Capture the cell that displays the provided text and extract its [x, y] central coordinate. 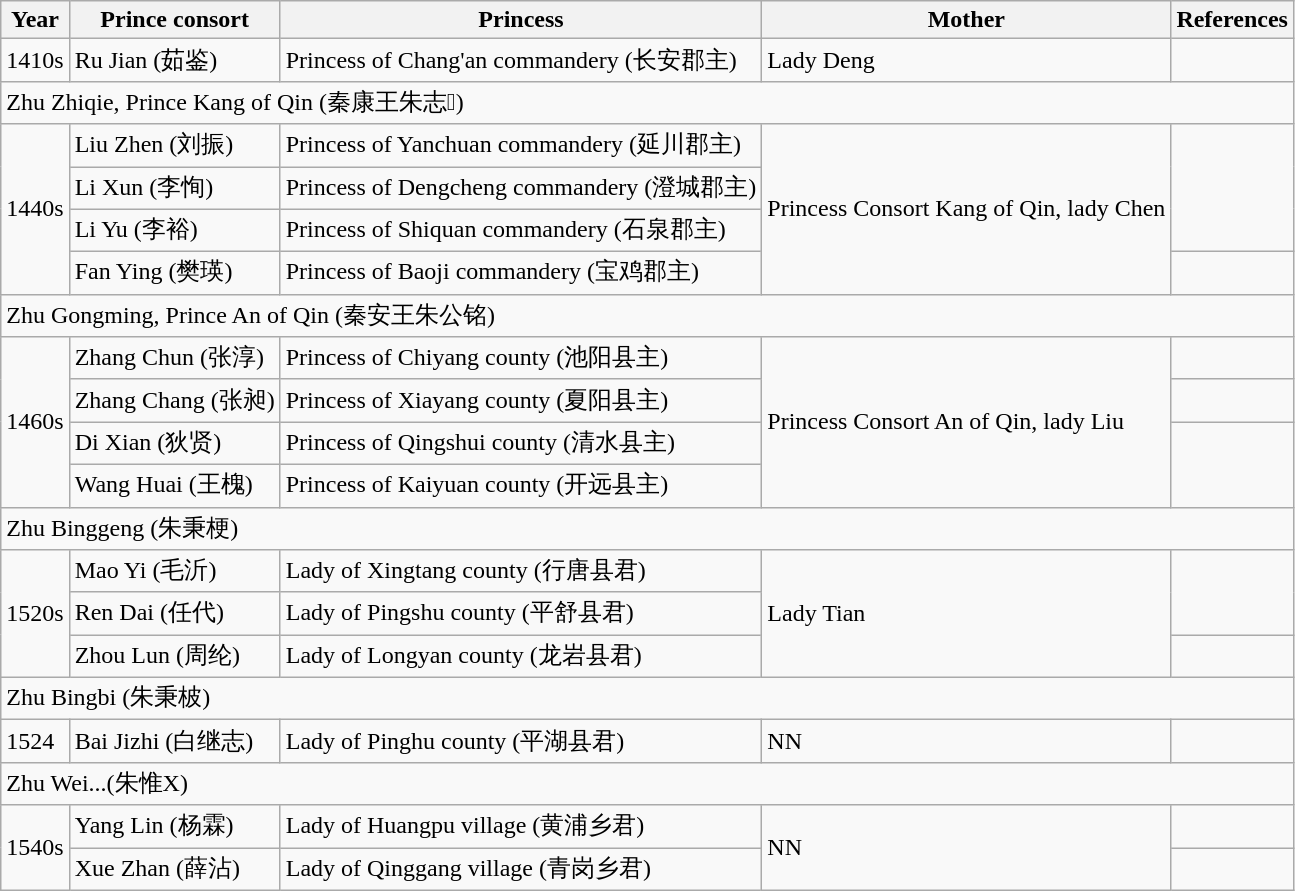
1460s [35, 422]
Zhang Chang (张昶) [174, 400]
Zhu Wei...(朱惟X) [648, 784]
Lady of Qinggang village (青岗乡君) [521, 870]
Lady of Huangpu village (黄浦乡君) [521, 826]
Zhou Lun (周纶) [174, 656]
Xue Zhan (薛沾) [174, 870]
Princess [521, 20]
Princess of Xiayang county (夏阳县主) [521, 400]
Lady Tian [966, 614]
Li Xun (李恂) [174, 188]
Lady Deng [966, 60]
Princess of Chiyang county (池阳县主) [521, 358]
Mother [966, 20]
Ren Dai (任代) [174, 614]
Princess Consort Kang of Qin, lady Chen [966, 209]
Zhu Gongming, Prince An of Qin (秦安王朱公铭) [648, 316]
Lady of Xingtang county (行唐县君) [521, 572]
1440s [35, 209]
Princess of Baoji commandery (宝鸡郡主) [521, 274]
Princess of Kaiyuan county (开远县主) [521, 486]
Princess Consort An of Qin, lady Liu [966, 422]
Bai Jizhi (白继志) [174, 742]
1410s [35, 60]
Zhu Zhiqie, Prince Kang of Qin (秦康王朱志𡐤) [648, 102]
1540s [35, 848]
Lady of Pinghu county (平湖县君) [521, 742]
Princess of Dengcheng commandery (澄城郡主) [521, 188]
Princess of Qingshui county (清水县主) [521, 444]
Yang Lin (杨霖) [174, 826]
Mao Yi (毛沂) [174, 572]
Lady of Longyan county (龙岩县君) [521, 656]
Liu Zhen (刘振) [174, 146]
Prince consort [174, 20]
Di Xian (狄贤) [174, 444]
Princess of Chang'an commandery (长安郡主) [521, 60]
Lady of Pingshu county (平舒县君) [521, 614]
1524 [35, 742]
Li Yu (李裕) [174, 230]
Year [35, 20]
Zhang Chun (张淳) [174, 358]
Princess of Yanchuan commandery (延川郡主) [521, 146]
Wang Huai (王槐) [174, 486]
Zhu Binggeng (朱秉梗) [648, 528]
Ru Jian (茹鉴) [174, 60]
Princess of Shiquan commandery (石泉郡主) [521, 230]
1520s [35, 614]
References [1232, 20]
Fan Ying (樊瑛) [174, 274]
Zhu Bingbi (朱秉柀) [648, 698]
